Find where the given text appears and provide that cell's center as (X, Y) coordinate. 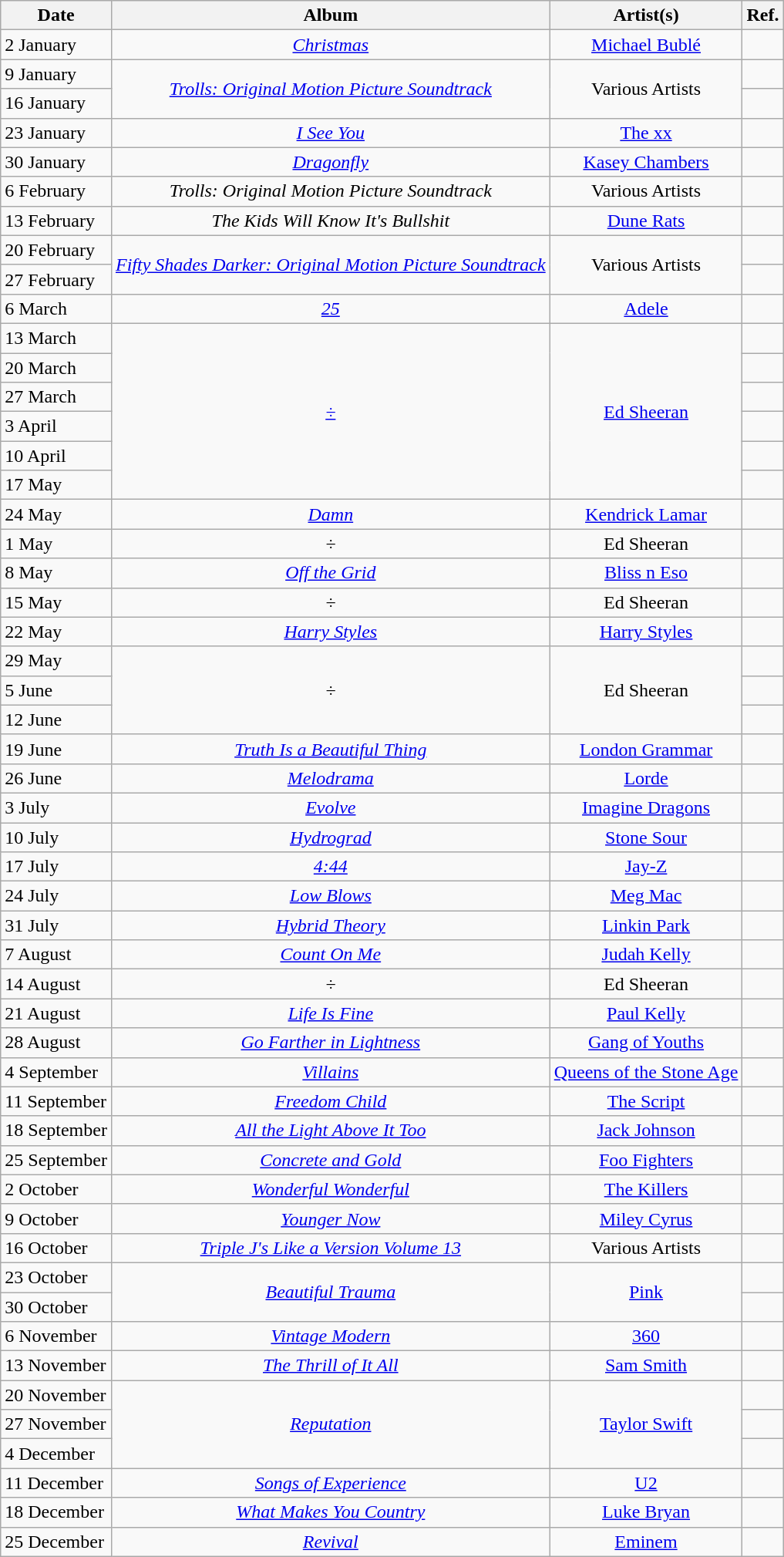
Low Blows (330, 896)
Album (330, 15)
20 February (56, 250)
25 December (56, 1542)
Evolve (330, 807)
Paul Kelly (646, 1013)
3 April (56, 426)
Bliss n Eso (646, 573)
Linkin Park (646, 925)
17 May (56, 485)
26 June (56, 778)
Reputation (330, 1424)
3 July (56, 807)
20 March (56, 368)
Judah Kelly (646, 955)
The Kids Will Know It's Bullshit (330, 221)
10 July (56, 837)
2 January (56, 45)
Hybrid Theory (330, 925)
Dragonfly (330, 162)
9 January (56, 74)
14 August (56, 984)
Gang of Youths (646, 1043)
24 July (56, 896)
Triple J's Like a Version Volume 13 (330, 1248)
17 July (56, 867)
Pink (646, 1292)
Vintage Modern (330, 1336)
Meg Mac (646, 896)
5 June (56, 690)
28 August (56, 1043)
27 November (56, 1424)
Luke Bryan (646, 1512)
I See You (330, 133)
18 December (56, 1512)
4:44 (330, 867)
12 June (56, 720)
U2 (646, 1483)
16 January (56, 103)
Lorde (646, 778)
London Grammar (646, 749)
15 May (56, 602)
13 February (56, 221)
What Makes You Country (330, 1512)
6 March (56, 308)
1 May (56, 544)
11 December (56, 1483)
21 August (56, 1013)
Beautiful Trauma (330, 1292)
31 July (56, 925)
Revival (330, 1542)
8 May (56, 573)
360 (646, 1336)
4 December (56, 1454)
Wonderful Wonderful (330, 1189)
The Thrill of It All (330, 1366)
Kasey Chambers (646, 162)
24 May (56, 514)
7 August (56, 955)
Fifty Shades Darker: Original Motion Picture Soundtrack (330, 265)
Taylor Swift (646, 1424)
Off the Grid (330, 573)
Life Is Fine (330, 1013)
Count On Me (330, 955)
13 March (56, 338)
Imagine Dragons (646, 807)
Younger Now (330, 1218)
Artist(s) (646, 15)
23 January (56, 133)
Villains (330, 1072)
The Killers (646, 1189)
Eminem (646, 1542)
10 April (56, 456)
Sam Smith (646, 1366)
Adele (646, 308)
18 September (56, 1131)
25 (330, 308)
Go Farther in Lightness (330, 1043)
Concrete and Gold (330, 1160)
9 October (56, 1218)
Michael Bublé (646, 45)
Freedom Child (330, 1101)
Date (56, 15)
30 January (56, 162)
The xx (646, 133)
Kendrick Lamar (646, 514)
Hydrograd (330, 837)
Queens of the Stone Age (646, 1072)
Melodrama (330, 778)
6 February (56, 191)
20 November (56, 1395)
29 May (56, 661)
Christmas (330, 45)
13 November (56, 1366)
The Script (646, 1101)
25 September (56, 1160)
Jack Johnson (646, 1131)
16 October (56, 1248)
6 November (56, 1336)
Jay-Z (646, 867)
23 October (56, 1277)
27 February (56, 279)
Foo Fighters (646, 1160)
27 March (56, 397)
Truth Is a Beautiful Thing (330, 749)
30 October (56, 1307)
19 June (56, 749)
Damn (330, 514)
22 May (56, 632)
2 October (56, 1189)
Ref. (763, 15)
Songs of Experience (330, 1483)
11 September (56, 1101)
All the Light Above It Too (330, 1131)
Miley Cyrus (646, 1218)
4 September (56, 1072)
Stone Sour (646, 837)
Dune Rats (646, 221)
